Determine the [x, y] coordinate at the center of the cell enclosing the given text.  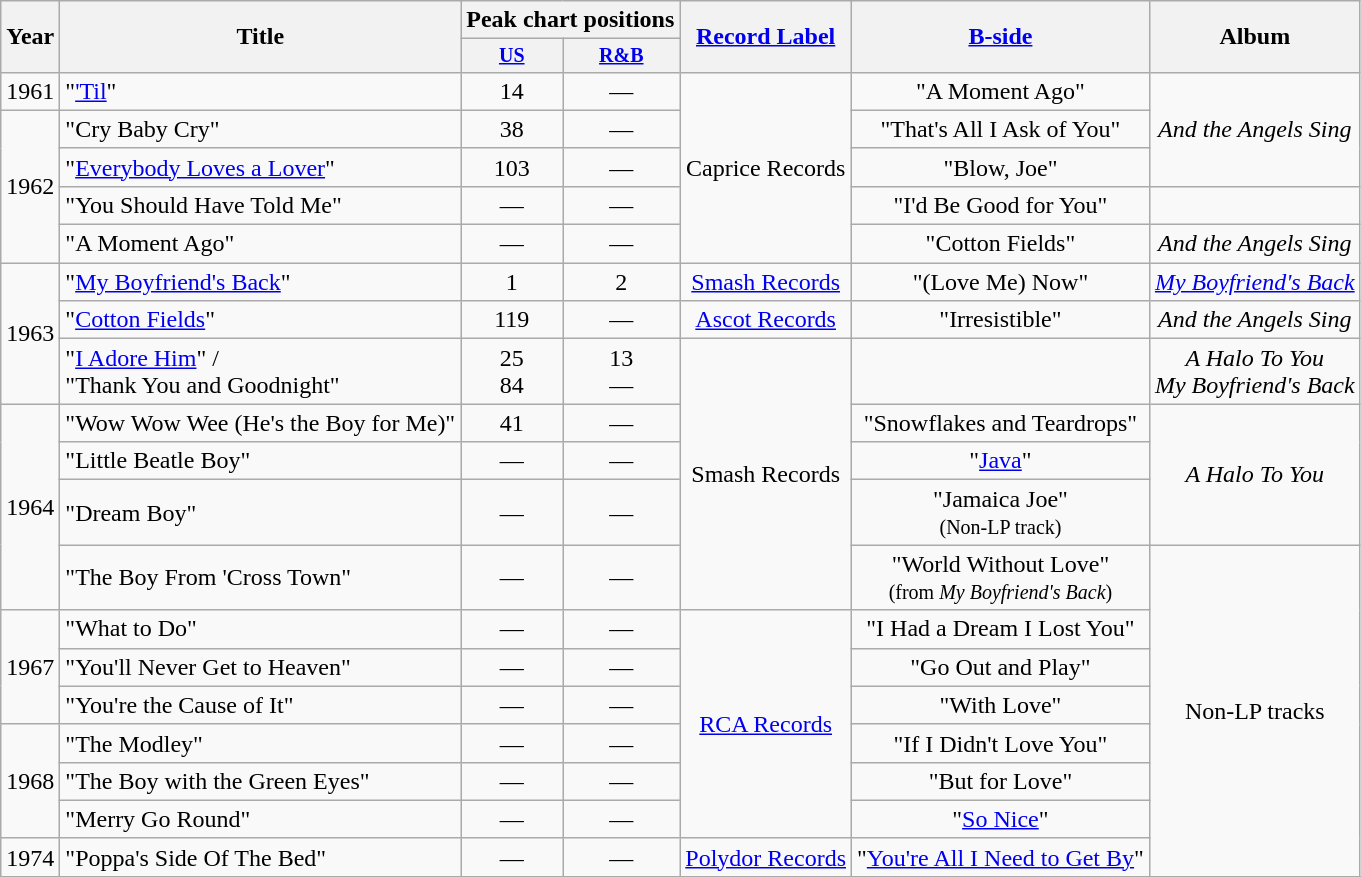
A Halo To You [1254, 474]
"Blow, Joe" [1001, 167]
"What to Do" [260, 629]
"Everybody Loves a Lover" [260, 167]
"Wow Wow Wee (He's the Boy for Me)" [260, 423]
41 [512, 423]
103 [512, 167]
"If I Didn't Love You" [1001, 743]
"Java" [1001, 461]
"The Boy with the Green Eyes" [260, 781]
"The Boy From 'Cross Town" [260, 578]
"I'd Be Good for You" [1001, 205]
"My Boyfriend's Back" [260, 282]
Album [1254, 37]
"You're All I Need to Get By" [1001, 857]
US [512, 56]
1961 [30, 91]
"Snowflakes and Teardrops" [1001, 423]
"So Nice" [1001, 819]
R&B [622, 56]
1963 [30, 334]
RCA Records [766, 724]
2 [622, 282]
Title [260, 37]
1 [512, 282]
"You Should Have Told Me" [260, 205]
"But for Love" [1001, 781]
"I Adore Him" /"Thank You and Goodnight" [260, 372]
"With Love" [1001, 705]
1962 [30, 186]
"The Modley" [260, 743]
13 — [622, 372]
My Boyfriend's Back [1254, 282]
38 [512, 129]
B-side [1001, 37]
Record Label [766, 37]
1974 [30, 857]
"Little Beatle Boy" [260, 461]
"Poppa's Side Of The Bed" [260, 857]
Ascot Records [766, 320]
"Go Out and Play" [1001, 667]
"(Love Me) Now" [1001, 282]
Polydor Records [766, 857]
1967 [30, 667]
1968 [30, 781]
"You're the Cause of It" [260, 705]
"Cry Baby Cry" [260, 129]
Non-LP tracks [1254, 711]
Caprice Records [766, 167]
Year [30, 37]
Peak chart positions [570, 20]
"You'll Never Get to Heaven" [260, 667]
"Jamaica Joe"(Non-LP track) [1001, 512]
1964 [30, 507]
A Halo To YouMy Boyfriend's Back [1254, 372]
"I Had a Dream I Lost You" [1001, 629]
119 [512, 320]
2584 [512, 372]
"World Without Love"(from My Boyfriend's Back) [1001, 578]
14 [512, 91]
"That's All I Ask of You" [1001, 129]
"Merry Go Round" [260, 819]
"'Til" [260, 91]
"Dream Boy" [260, 512]
"Irresistible" [1001, 320]
